Return the [X, Y] coordinate for the center point of the cell that contains the specified text.  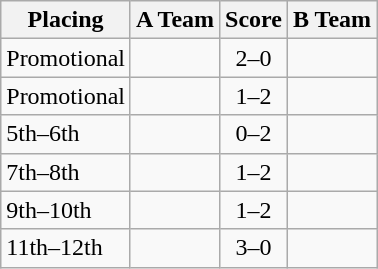
2–0 [254, 58]
9th–10th [66, 210]
0–2 [254, 134]
3–0 [254, 248]
B Team [332, 20]
Score [254, 20]
Placing [66, 20]
7th–8th [66, 172]
A Team [174, 20]
5th–6th [66, 134]
11th–12th [66, 248]
